Detect which cell encompasses the target text, then output its [x, y] center coordinate. 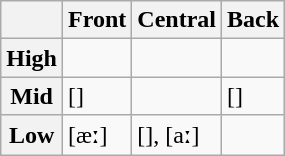
Mid [32, 96]
Back [254, 20]
[], [aː] [177, 135]
Central [177, 20]
Front [98, 20]
Low [32, 135]
High [32, 58]
[æː] [98, 135]
